Search for the cell housing the specified text and yield its [X, Y] center coordinate. 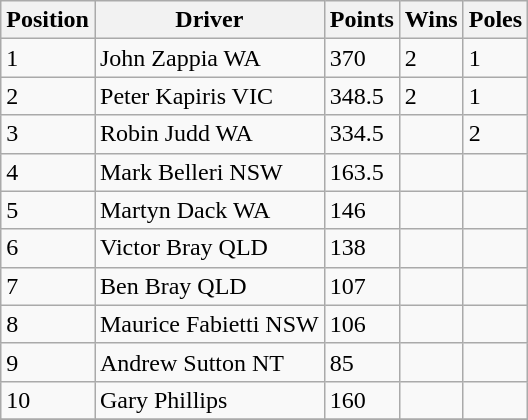
Driver [209, 20]
85 [362, 362]
Poles [495, 20]
4 [48, 172]
Position [48, 20]
370 [362, 58]
146 [362, 210]
Martyn Dack WA [209, 210]
Ben Bray QLD [209, 286]
Gary Phillips [209, 400]
5 [48, 210]
7 [48, 286]
Andrew Sutton NT [209, 362]
160 [362, 400]
334.5 [362, 134]
163.5 [362, 172]
Wins [431, 20]
6 [48, 248]
106 [362, 324]
Peter Kapiris VIC [209, 96]
Mark Belleri NSW [209, 172]
10 [48, 400]
Points [362, 20]
3 [48, 134]
138 [362, 248]
John Zappia WA [209, 58]
Maurice Fabietti NSW [209, 324]
9 [48, 362]
Robin Judd WA [209, 134]
8 [48, 324]
107 [362, 286]
348.5 [362, 96]
Victor Bray QLD [209, 248]
